Determine the [X, Y] coordinate at the center of the cell enclosing the given text.  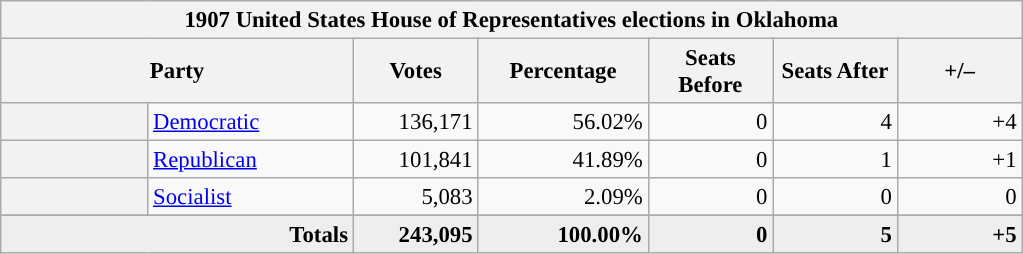
243,095 [416, 235]
+/– [960, 72]
136,171 [416, 122]
5 [836, 235]
56.02% [563, 122]
Totals [178, 235]
+4 [960, 122]
2.09% [563, 197]
Socialist [251, 197]
5,083 [416, 197]
Votes [416, 72]
Percentage [563, 72]
Republican [251, 160]
+5 [960, 235]
1 [836, 160]
Seats Before [710, 72]
+1 [960, 160]
Party [178, 72]
Seats After [836, 72]
100.00% [563, 235]
41.89% [563, 160]
101,841 [416, 160]
1907 United States House of Representatives elections in Oklahoma [512, 20]
4 [836, 122]
Democratic [251, 122]
